From the cell containing the given text, extract its center point as [x, y] coordinate. 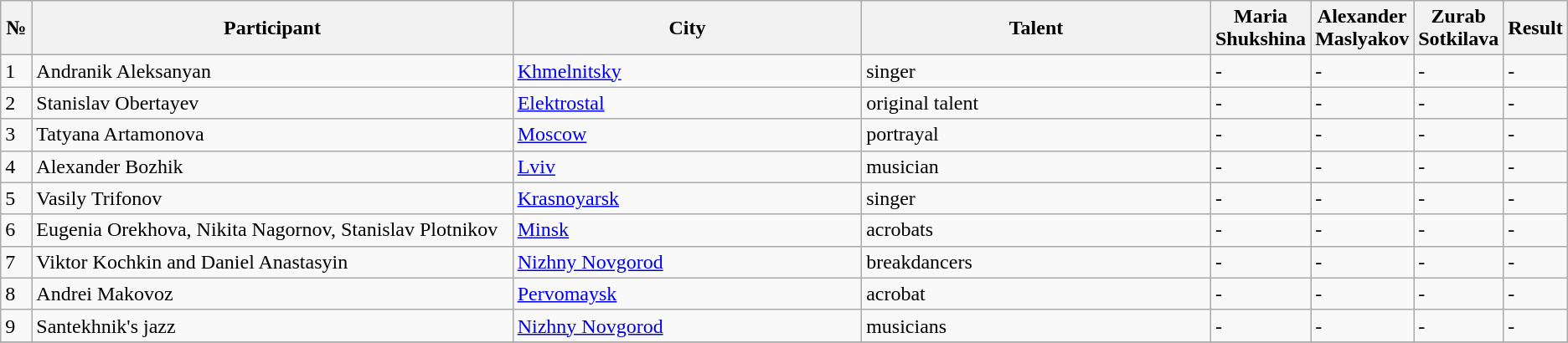
Andranik Aleksanyan [272, 71]
№ [17, 28]
breakdancers [1037, 262]
1 [17, 71]
Andrei Makovoz [272, 294]
Santekhnik's jazz [272, 325]
musicians [1037, 325]
5 [17, 198]
acrobat [1037, 294]
Stanislav Obertayev [272, 103]
2 [17, 103]
6 [17, 230]
9 [17, 325]
7 [17, 262]
Alexander Maslyakov [1362, 28]
3 [17, 135]
Lviv [687, 166]
Maria Shukshina [1260, 28]
Zurab Sotkilava [1459, 28]
Minsk [687, 230]
Moscow [687, 135]
City [687, 28]
Result [1535, 28]
Vasily Trifonov [272, 198]
8 [17, 294]
Eugenia Orekhova, Nikita Nagornov, Stanislav Plotnikov [272, 230]
portrayal [1037, 135]
4 [17, 166]
musician [1037, 166]
acrobats [1037, 230]
Krasnoyarsk [687, 198]
original talent [1037, 103]
Alexander Bozhik [272, 166]
Elektrostal [687, 103]
Tatyana Artamonova [272, 135]
Viktor Kochkin and Daniel Anastasyin [272, 262]
Talent [1037, 28]
Pervomaysk [687, 294]
Khmelnitsky [687, 71]
Participant [272, 28]
